Output the (x, y) coordinate of the center of the cell containing the given text.  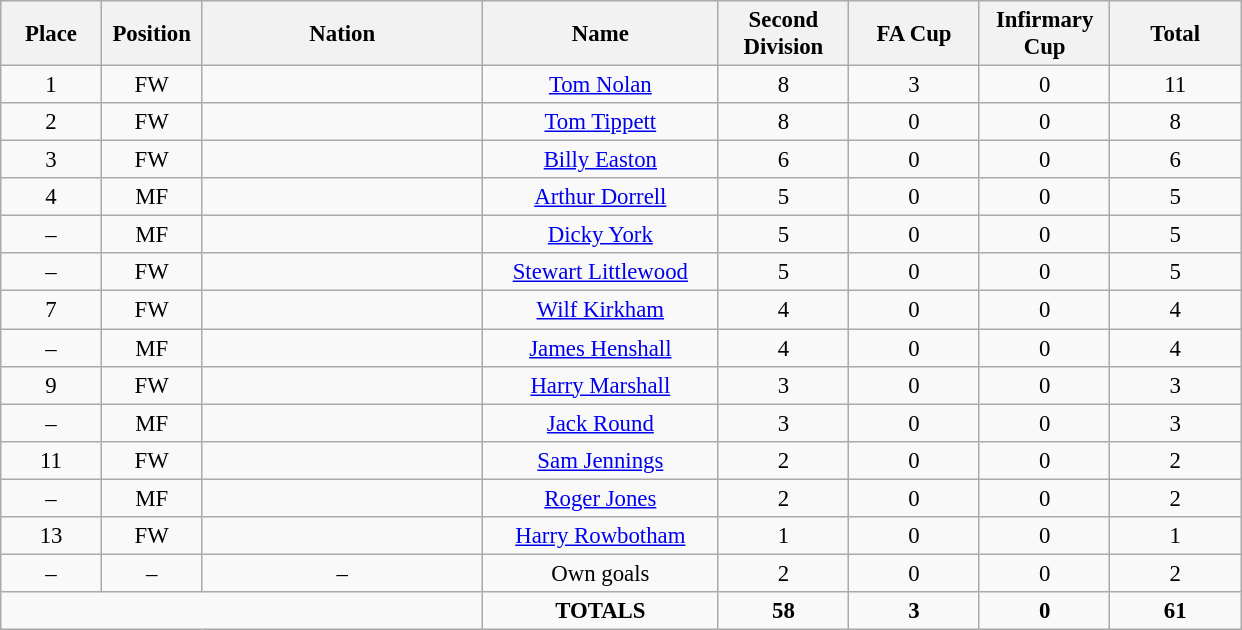
13 (52, 536)
Tom Tippett (601, 122)
Dicky York (601, 235)
Arthur Dorrell (601, 197)
Place (52, 34)
Harry Marshall (601, 385)
Second Division (784, 34)
Sam Jennings (601, 460)
7 (52, 310)
Harry Rowbotham (601, 536)
9 (52, 385)
James Henshall (601, 348)
61 (1176, 611)
FA Cup (914, 34)
Infirmary Cup (1044, 34)
Stewart Littlewood (601, 273)
Billy Easton (601, 160)
Roger Jones (601, 498)
Nation (342, 34)
Tom Nolan (601, 85)
58 (784, 611)
Jack Round (601, 423)
Position (152, 34)
TOTALS (601, 611)
Name (601, 34)
Wilf Kirkham (601, 310)
Own goals (601, 573)
Total (1176, 34)
